Determine the [x, y] coordinate at the center of the cell enclosing the given text.  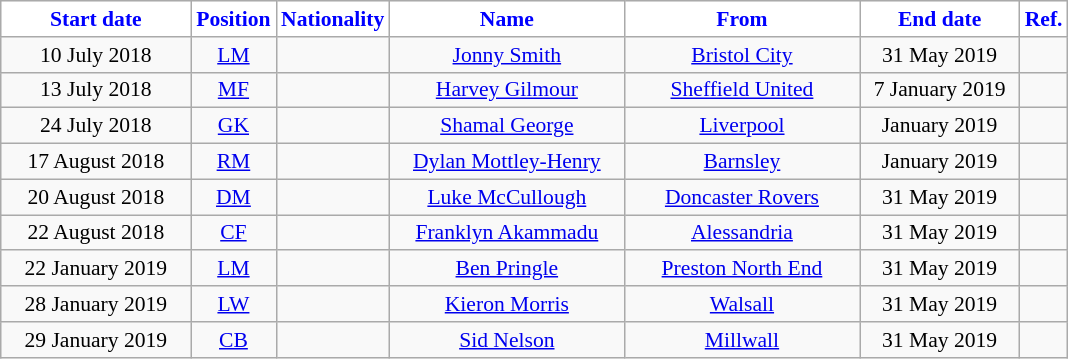
End date [940, 19]
Barnsley [742, 162]
7 January 2019 [940, 90]
Preston North End [742, 269]
Sid Nelson [506, 340]
Luke McCullough [506, 197]
Dylan Mottley-Henry [506, 162]
Franklyn Akammadu [506, 233]
GK [234, 126]
Name [506, 19]
MF [234, 90]
Ben Pringle [506, 269]
Kieron Morris [506, 304]
Jonny Smith [506, 55]
CF [234, 233]
13 July 2018 [96, 90]
Walsall [742, 304]
10 July 2018 [96, 55]
From [742, 19]
Shamal George [506, 126]
LW [234, 304]
Nationality [332, 19]
22 January 2019 [96, 269]
17 August 2018 [96, 162]
Sheffield United [742, 90]
20 August 2018 [96, 197]
Liverpool [742, 126]
Harvey Gilmour [506, 90]
29 January 2019 [96, 340]
Doncaster Rovers [742, 197]
22 August 2018 [96, 233]
Bristol City [742, 55]
Alessandria [742, 233]
CB [234, 340]
Start date [96, 19]
Position [234, 19]
Millwall [742, 340]
RM [234, 162]
24 July 2018 [96, 126]
DM [234, 197]
28 January 2019 [96, 304]
Ref. [1044, 19]
